Extract the (X, Y) coordinate from the center of the cell holding the provided text.  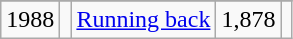
1,878 (248, 20)
Running back (144, 20)
1988 (30, 20)
